Capture the cell that displays the provided text and extract its (x, y) central coordinate. 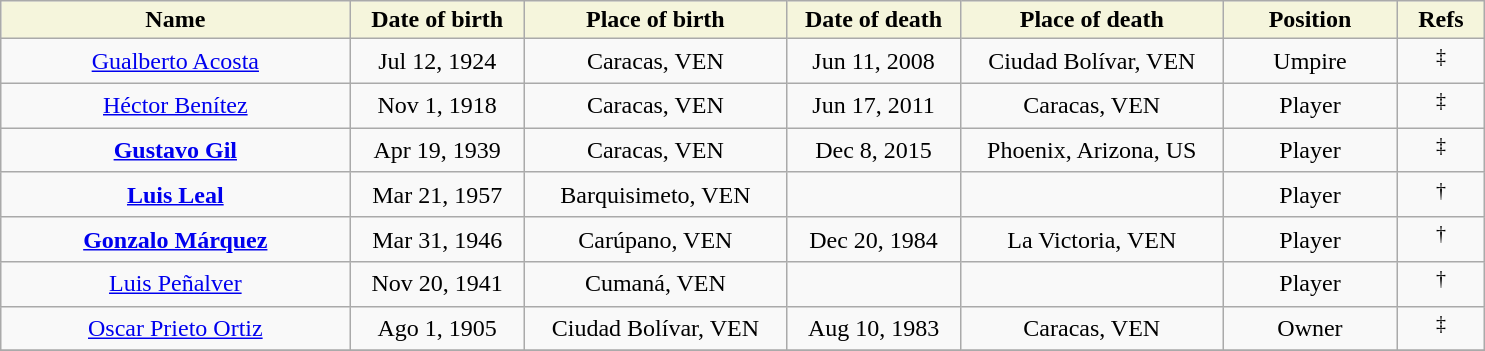
Date of death (874, 20)
Mar 31, 1946 (438, 240)
Nov 20, 1941 (438, 284)
Apr 19, 1939 (438, 150)
Umpire (1310, 62)
Owner (1310, 328)
Dec 20, 1984 (874, 240)
Carúpano, VEN (655, 240)
Mar 21, 1957 (438, 194)
Héctor Benítez (176, 106)
Gonzalo Márquez (176, 240)
Gustavo Gil (176, 150)
La Victoria, VEN (1092, 240)
Oscar Prieto Ortiz (176, 328)
Name (176, 20)
Phoenix, Arizona, US (1092, 150)
Position (1310, 20)
Jul 12, 1924 (438, 62)
Aug 10, 1983 (874, 328)
Ago 1, 1905 (438, 328)
Place of death (1092, 20)
Dec 8, 2015 (874, 150)
Nov 1, 1918 (438, 106)
Place of birth (655, 20)
Luis Leal (176, 194)
Jun 17, 2011 (874, 106)
Jun 11, 2008 (874, 62)
Date of birth (438, 20)
Luis Peñalver (176, 284)
Gualberto Acosta (176, 62)
Refs (1440, 20)
Cumaná, VEN (655, 284)
Barquisimeto, VEN (655, 194)
